Determine the (X, Y) coordinate at the center of the cell enclosing the given text.  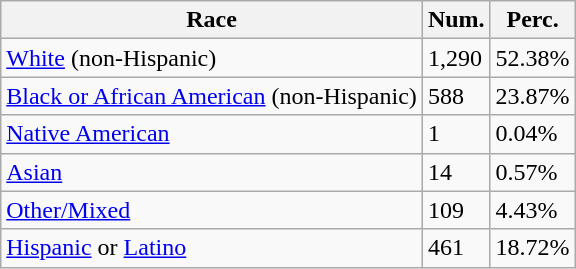
14 (456, 172)
109 (456, 210)
52.38% (532, 58)
Hispanic or Latino (212, 248)
4.43% (532, 210)
1,290 (456, 58)
588 (456, 96)
Black or African American (non-Hispanic) (212, 96)
White (non-Hispanic) (212, 58)
Num. (456, 20)
Other/Mixed (212, 210)
1 (456, 134)
Perc. (532, 20)
Native American (212, 134)
0.57% (532, 172)
0.04% (532, 134)
23.87% (532, 96)
Asian (212, 172)
Race (212, 20)
18.72% (532, 248)
461 (456, 248)
